From the cell containing the given text, extract its center point as (X, Y) coordinate. 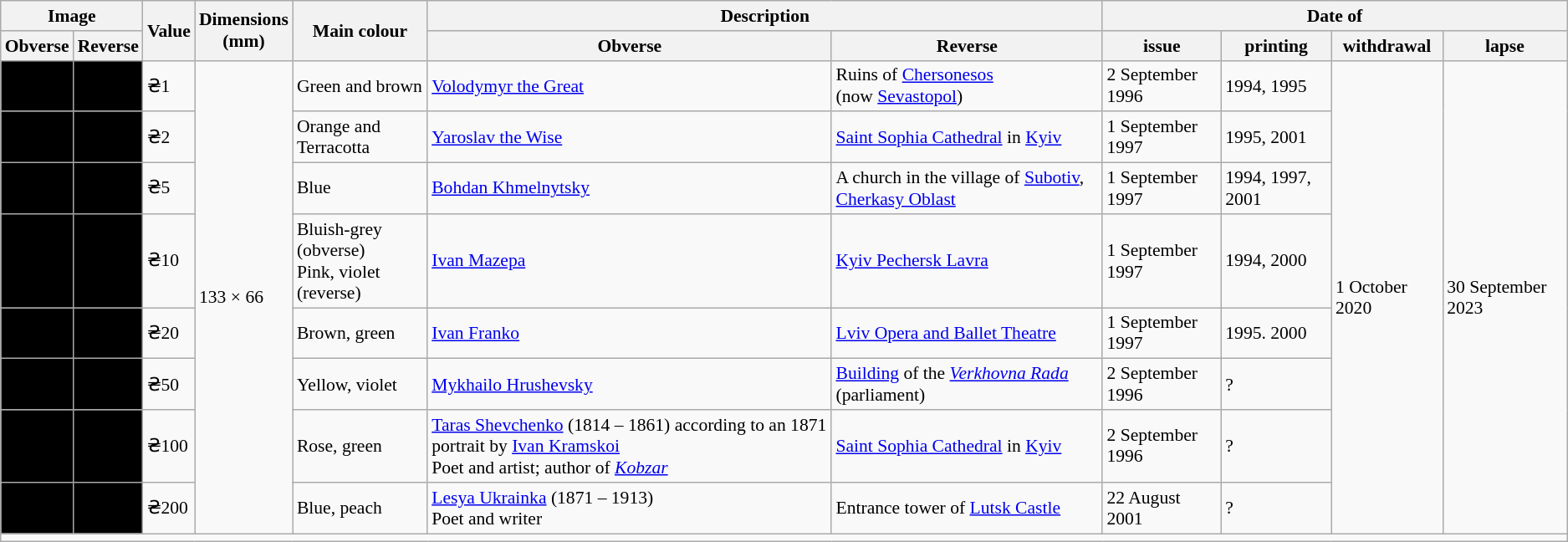
Rose, green (360, 447)
Taras Shevchenko (1814 – 1861) according to an 1871 portrait by Ivan KramskoiPoet and artist; author of Kobzar (629, 447)
printing (1276, 46)
₴100 (169, 447)
Yaroslav the Wise (629, 137)
1 October 2020 (1387, 297)
₴200 (169, 509)
Dimensions(mm) (244, 30)
Value (169, 30)
issue (1162, 46)
Kyiv Pechersk Lavra (967, 261)
Description (764, 16)
₴20 (169, 333)
₴2 (169, 137)
Lviv Opera and Ballet Theatre (967, 333)
Main colour (360, 30)
22 August 2001 (1162, 509)
1994, 1997, 2001 (1276, 189)
Date of (1335, 16)
lapse (1505, 46)
1995, 2001 (1276, 137)
withdrawal (1387, 46)
Orange and Terracotta (360, 137)
Mykhailo Hrushevsky (629, 385)
1994, 1995 (1276, 85)
Ivan Mazepa (629, 261)
₴50 (169, 385)
Ivan Franko (629, 333)
Bluish-grey (obverse)Pink, violet (reverse) (360, 261)
Blue (360, 189)
Entrance tower of Lutsk Castle (967, 509)
Brown, green (360, 333)
A church in the village of Subotiv, Cherkasy Oblast (967, 189)
₴1 (169, 85)
133 × 66 (244, 297)
Building of the Verkhovna Rada (parliament) (967, 385)
₴10 (169, 261)
30 September 2023 (1505, 297)
Blue, peach (360, 509)
Bohdan Khmelnytsky (629, 189)
1995. 2000 (1276, 333)
₴5 (169, 189)
Lesya Ukrainka (1871 – 1913)Poet and writer (629, 509)
Ruins of Chersonesos(now Sevastopol) (967, 85)
Volodymyr the Great (629, 85)
Green and brown (360, 85)
1994, 2000 (1276, 261)
Yellow, violet (360, 385)
Image (72, 16)
